Pinpoint the cell where the given text exists, returning its [x, y] midpoint coordinate. 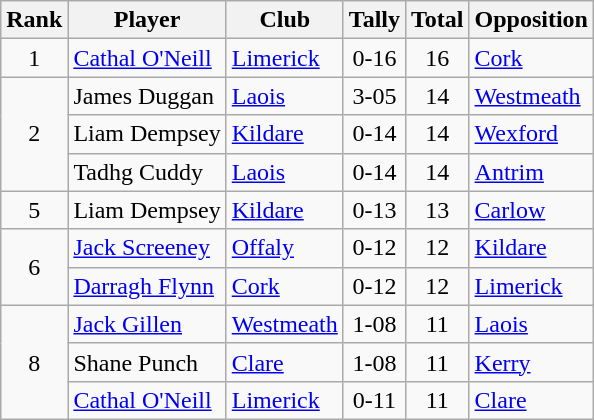
Darragh Flynn [147, 286]
Jack Gillen [147, 324]
Player [147, 20]
Opposition [531, 20]
Rank [34, 20]
Kerry [531, 362]
Antrim [531, 172]
Jack Screeney [147, 248]
Wexford [531, 134]
16 [438, 58]
0-13 [374, 210]
0-11 [374, 400]
Total [438, 20]
0-16 [374, 58]
Shane Punch [147, 362]
3-05 [374, 96]
Carlow [531, 210]
13 [438, 210]
1 [34, 58]
Tadhg Cuddy [147, 172]
5 [34, 210]
Offaly [284, 248]
8 [34, 362]
James Duggan [147, 96]
6 [34, 267]
Tally [374, 20]
Club [284, 20]
2 [34, 134]
